Detect which cell encompasses the target text, then output its (X, Y) center coordinate. 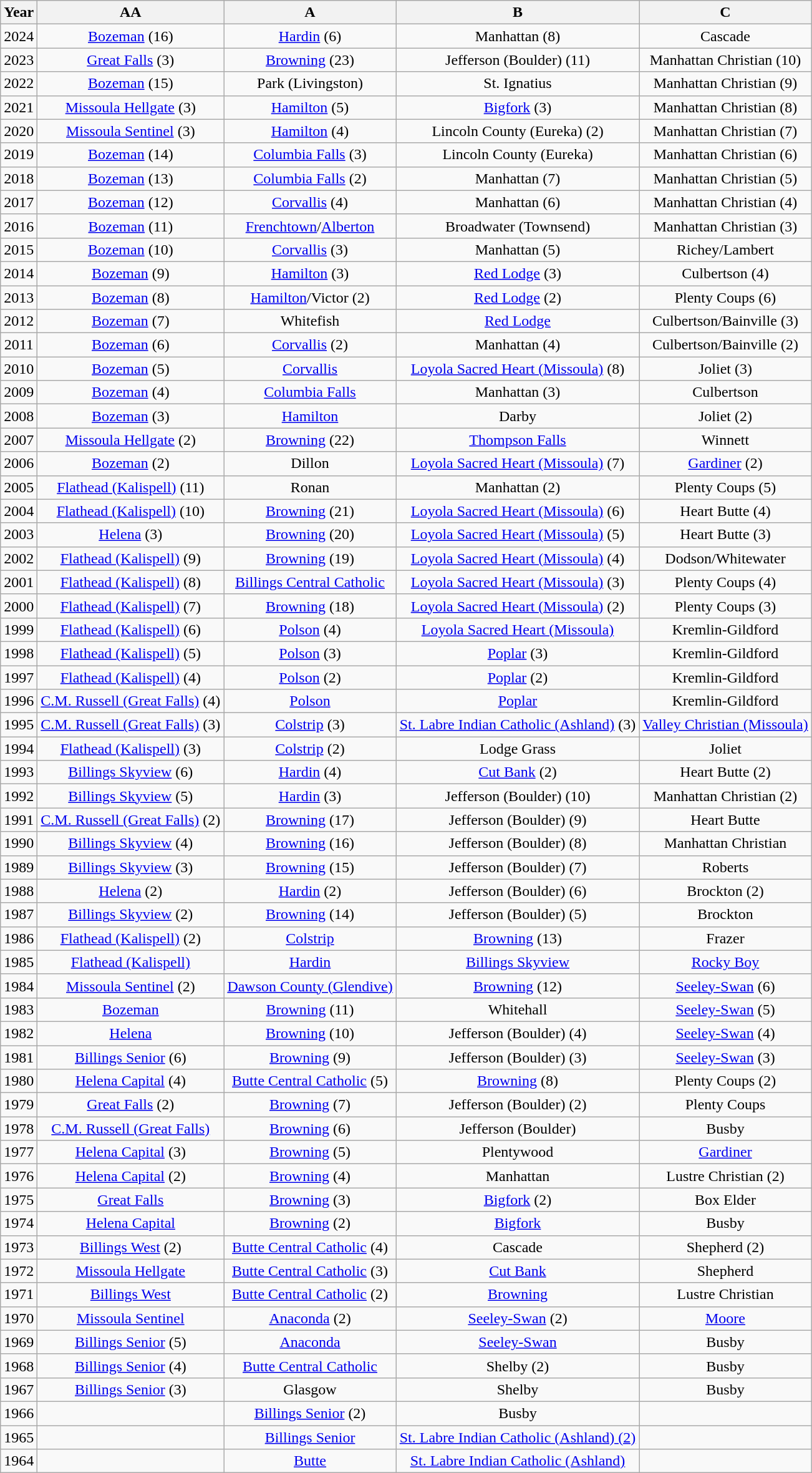
Browning (12) (518, 986)
Cut Bank (518, 1271)
1990 (19, 843)
Hamilton (310, 416)
Whitefish (310, 321)
Park (Livingston) (310, 84)
Hardin (310, 962)
Lodge Grass (518, 749)
Manhattan Christian (8) (725, 107)
Plenty Coups (6) (725, 298)
Joliet (3) (725, 369)
Plenty Coups (3) (725, 606)
Loyola Sacred Heart (Missoula) (2) (518, 606)
Manhattan (5) (518, 250)
Bozeman (7) (131, 321)
Anaconda (310, 1342)
Whitehall (518, 1009)
Bozeman (131, 1009)
2004 (19, 511)
St. Labre Indian Catholic (Ashland) (518, 1461)
2016 (19, 226)
C.M. Russell (Great Falls) (2) (131, 820)
C (725, 12)
Manhattan Christian (9) (725, 84)
Columbia Falls (3) (310, 155)
Bozeman (4) (131, 392)
Browning (13) (518, 938)
2013 (19, 298)
1976 (19, 1176)
Loyola Sacred Heart (Missoula) (4) (518, 558)
Billings West (2) (131, 1247)
Hardin (3) (310, 796)
Billings Skyview (4) (131, 843)
1988 (19, 891)
Loyola Sacred Heart (Missoula) (5) (518, 535)
Cut Bank (2) (518, 772)
Billings Senior (6) (131, 1057)
Bigfork (2) (518, 1200)
1995 (19, 725)
St. Labre Indian Catholic (Ashland) (2) (518, 1437)
1967 (19, 1389)
Lincoln County (Eureka) (518, 155)
Valley Christian (Missoula) (725, 725)
1972 (19, 1271)
1979 (19, 1105)
1994 (19, 749)
Plenty Coups (4) (725, 582)
Butte (310, 1461)
Polson (310, 701)
Hardin (2) (310, 891)
Plenty Coups (5) (725, 487)
2008 (19, 416)
Dodson/Whitewater (725, 558)
Bozeman (5) (131, 369)
Billings Skyview (5) (131, 796)
2009 (19, 392)
C.M. Russell (Great Falls) (4) (131, 701)
Plentywood (518, 1152)
Corvallis (4) (310, 202)
Browning (3) (310, 1200)
Billings West (131, 1295)
1992 (19, 796)
2012 (19, 321)
1980 (19, 1081)
2020 (19, 131)
Jefferson (Boulder) (9) (518, 820)
Manhattan Christian (725, 843)
Corvallis (3) (310, 250)
Browning (4) (310, 1176)
Bozeman (14) (131, 155)
Helena Capital (131, 1223)
1966 (19, 1413)
Helena Capital (4) (131, 1081)
AA (131, 12)
Flathead (Kalispell) (6) (131, 630)
Seeley-Swan (518, 1342)
1986 (19, 938)
Poplar (3) (518, 653)
Flathead (Kalispell) (4) (131, 677)
Jefferson (Boulder) (518, 1129)
Manhattan (518, 1176)
Browning (23) (310, 60)
Browning (5) (310, 1152)
Jefferson (Boulder) (5) (518, 915)
Hamilton (5) (310, 107)
Browning (22) (310, 440)
Shepherd (2) (725, 1247)
Flathead (Kalispell) (8) (131, 582)
Bozeman (13) (131, 178)
1969 (19, 1342)
St. Ignatius (518, 84)
Flathead (Kalispell) (131, 962)
Corvallis (2) (310, 345)
Frazer (725, 938)
Jefferson (Boulder) (3) (518, 1057)
Browning (8) (518, 1081)
1982 (19, 1033)
Lincoln County (Eureka) (2) (518, 131)
Missoula Hellgate (2) (131, 440)
1997 (19, 677)
Billings Skyview (3) (131, 867)
2022 (19, 84)
1983 (19, 1009)
Browning (6) (310, 1129)
Polson (3) (310, 653)
Richey/Lambert (725, 250)
Bozeman (6) (131, 345)
1999 (19, 630)
Browning (15) (310, 867)
Bozeman (9) (131, 273)
Culbertson/Bainville (2) (725, 345)
Colstrip (2) (310, 749)
Bozeman (2) (131, 464)
Brockton (725, 915)
Butte Central Catholic (4) (310, 1247)
Dillon (310, 464)
1975 (19, 1200)
Plenty Coups (2) (725, 1081)
Browning (17) (310, 820)
Anaconda (2) (310, 1318)
Missoula Hellgate (3) (131, 107)
1978 (19, 1129)
Culbertson (4) (725, 273)
Jefferson (Boulder) (10) (518, 796)
2021 (19, 107)
2024 (19, 36)
Columbia Falls (310, 392)
Poplar (518, 701)
2005 (19, 487)
Moore (725, 1318)
Hardin (4) (310, 772)
Butte Central Catholic (5) (310, 1081)
Flathead (Kalispell) (9) (131, 558)
Shelby (2) (518, 1366)
Browning (11) (310, 1009)
1965 (19, 1437)
Dawson County (Glendive) (310, 986)
1985 (19, 962)
Billings Senior (2) (310, 1413)
Bozeman (15) (131, 84)
Heart Butte (2) (725, 772)
Browning (7) (310, 1105)
C.M. Russell (Great Falls) (131, 1129)
1991 (19, 820)
Great Falls (2) (131, 1105)
Brockton (2) (725, 891)
Bozeman (12) (131, 202)
Thompson Falls (518, 440)
Great Falls (131, 1200)
Loyola Sacred Heart (Missoula) (3) (518, 582)
Billings Skyview (518, 962)
Great Falls (3) (131, 60)
Missoula Sentinel (3) (131, 131)
Manhattan (3) (518, 392)
Roberts (725, 867)
1993 (19, 772)
Bigfork (3) (518, 107)
Seeley-Swan (2) (518, 1318)
1998 (19, 653)
Lustre Christian (2) (725, 1176)
Billings Senior (4) (131, 1366)
Manhattan Christian (7) (725, 131)
Colstrip (310, 938)
Manhattan Christian (2) (725, 796)
2023 (19, 60)
Frenchtown/Alberton (310, 226)
Browning (16) (310, 843)
Culbertson (725, 392)
Ronan (310, 487)
Billings Senior (3) (131, 1389)
Manhattan Christian (6) (725, 155)
Jefferson (Boulder) (7) (518, 867)
Heart Butte (4) (725, 511)
Polson (4) (310, 630)
1984 (19, 986)
Year (19, 12)
Heart Butte (725, 820)
Corvallis (310, 369)
2007 (19, 440)
Jefferson (Boulder) (8) (518, 843)
Bozeman (8) (131, 298)
Butte Central Catholic (3) (310, 1271)
Joliet (725, 749)
Billings Senior (5) (131, 1342)
Manhattan (6) (518, 202)
Shelby (518, 1389)
St. Labre Indian Catholic (Ashland) (3) (518, 725)
Flathead (Kalispell) (7) (131, 606)
Lustre Christian (725, 1295)
Bozeman (11) (131, 226)
Poplar (2) (518, 677)
Browning (9) (310, 1057)
Butte Central Catholic (310, 1366)
Missoula Sentinel (2) (131, 986)
Browning (10) (310, 1033)
1977 (19, 1152)
Rocky Boy (725, 962)
1996 (19, 701)
Polson (2) (310, 677)
Browning (18) (310, 606)
Darby (518, 416)
A (310, 12)
Butte Central Catholic (2) (310, 1295)
Hamilton/Victor (2) (310, 298)
Helena (131, 1033)
1974 (19, 1223)
Manhattan (8) (518, 36)
Bozeman (3) (131, 416)
Jefferson (Boulder) (2) (518, 1105)
Browning (14) (310, 915)
Jefferson (Boulder) (4) (518, 1033)
2001 (19, 582)
Manhattan (2) (518, 487)
Loyola Sacred Heart (Missoula) (6) (518, 511)
Culbertson/Bainville (3) (725, 321)
1989 (19, 867)
2006 (19, 464)
Jefferson (Boulder) (6) (518, 891)
Seeley-Swan (6) (725, 986)
Billings Skyview (2) (131, 915)
Flathead (Kalispell) (5) (131, 653)
Loyola Sacred Heart (Missoula) (8) (518, 369)
Helena Capital (2) (131, 1176)
2010 (19, 369)
1981 (19, 1057)
1970 (19, 1318)
Red Lodge (3) (518, 273)
Hamilton (4) (310, 131)
Loyola Sacred Heart (Missoula) (518, 630)
Browning (2) (310, 1223)
Browning (518, 1295)
Red Lodge (2) (518, 298)
Hamilton (3) (310, 273)
2002 (19, 558)
2014 (19, 273)
Bozeman (10) (131, 250)
1968 (19, 1366)
Box Elder (725, 1200)
Missoula Hellgate (131, 1271)
C.M. Russell (Great Falls) (3) (131, 725)
Billings Skyview (6) (131, 772)
Bigfork (518, 1223)
Seeley-Swan (5) (725, 1009)
2019 (19, 155)
Manhattan Christian (3) (725, 226)
Browning (19) (310, 558)
Manhattan Christian (4) (725, 202)
Browning (20) (310, 535)
Missoula Sentinel (131, 1318)
Plenty Coups (725, 1105)
Gardiner (725, 1152)
Browning (21) (310, 511)
Loyola Sacred Heart (Missoula) (7) (518, 464)
2017 (19, 202)
Glasgow (310, 1389)
Bozeman (16) (131, 36)
2015 (19, 250)
Manhattan Christian (5) (725, 178)
Manhattan (4) (518, 345)
Flathead (Kalispell) (3) (131, 749)
Red Lodge (518, 321)
2003 (19, 535)
Seeley-Swan (3) (725, 1057)
2000 (19, 606)
1987 (19, 915)
Hardin (6) (310, 36)
B (518, 12)
Joliet (2) (725, 416)
Gardiner (2) (725, 464)
Shepherd (725, 1271)
Billings Central Catholic (310, 582)
Broadwater (Townsend) (518, 226)
Manhattan (7) (518, 178)
2018 (19, 178)
Manhattan Christian (10) (725, 60)
Flathead (Kalispell) (11) (131, 487)
1973 (19, 1247)
Jefferson (Boulder) (11) (518, 60)
Flathead (Kalispell) (2) (131, 938)
1971 (19, 1295)
Winnett (725, 440)
Colstrip (3) (310, 725)
Helena Capital (3) (131, 1152)
Billings Senior (310, 1437)
Flathead (Kalispell) (10) (131, 511)
2011 (19, 345)
Helena (3) (131, 535)
Columbia Falls (2) (310, 178)
1964 (19, 1461)
Seeley-Swan (4) (725, 1033)
Heart Butte (3) (725, 535)
Helena (2) (131, 891)
